Pinpoint the cell where the given text exists, returning its (X, Y) midpoint coordinate. 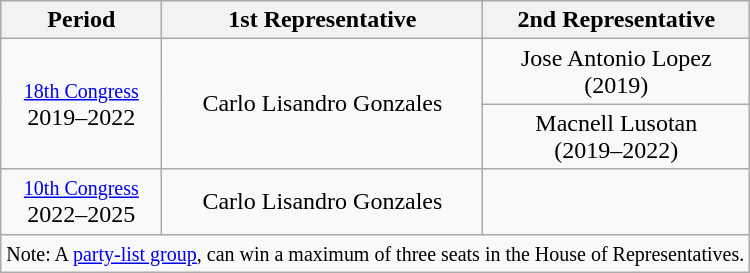
18th Congress2019–2022 (82, 104)
Period (82, 20)
10th Congress2022–2025 (82, 202)
2nd Representative (616, 20)
Note: A party-list group, can win a maximum of three seats in the House of Representatives. (376, 253)
Jose Antonio Lopez(2019) (616, 72)
1st Representative (322, 20)
Macnell Lusotan(2019–2022) (616, 136)
